Extract the [X, Y] coordinate from the center of the cell holding the provided text.  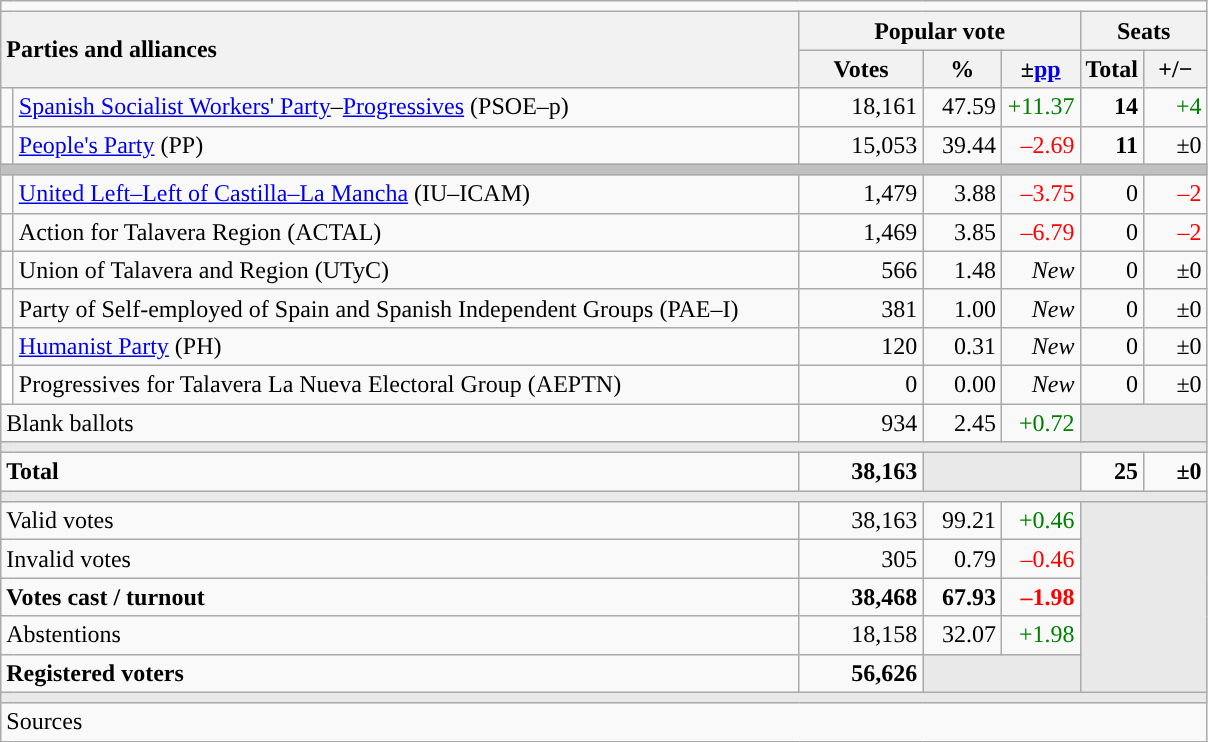
Spanish Socialist Workers' Party–Progressives (PSOE–p) [406, 107]
934 [861, 423]
Registered voters [400, 673]
–3.75 [1040, 194]
Sources [604, 722]
38,468 [861, 597]
0.79 [962, 559]
0.31 [962, 346]
Invalid votes [400, 559]
39.44 [962, 145]
25 [1112, 472]
381 [861, 308]
18,158 [861, 635]
56,626 [861, 673]
Blank ballots [400, 423]
+1.98 [1040, 635]
Progressives for Talavera La Nueva Electoral Group (AEPTN) [406, 384]
Action for Talavera Region (ACTAL) [406, 232]
Seats [1144, 31]
Abstentions [400, 635]
1,469 [861, 232]
–0.46 [1040, 559]
Humanist Party (PH) [406, 346]
Union of Talavera and Region (UTyC) [406, 270]
+0.72 [1040, 423]
11 [1112, 145]
32.07 [962, 635]
0.00 [962, 384]
Popular vote [940, 31]
2.45 [962, 423]
+0.46 [1040, 521]
+/− [1176, 69]
Votes [861, 69]
47.59 [962, 107]
120 [861, 346]
1.00 [962, 308]
–6.79 [1040, 232]
Valid votes [400, 521]
–2.69 [1040, 145]
Party of Self-employed of Spain and Spanish Independent Groups (PAE–I) [406, 308]
People's Party (PP) [406, 145]
3.85 [962, 232]
1,479 [861, 194]
3.88 [962, 194]
305 [861, 559]
United Left–Left of Castilla–La Mancha (IU–ICAM) [406, 194]
15,053 [861, 145]
Parties and alliances [400, 50]
+4 [1176, 107]
Votes cast / turnout [400, 597]
566 [861, 270]
% [962, 69]
+11.37 [1040, 107]
99.21 [962, 521]
1.48 [962, 270]
18,161 [861, 107]
±pp [1040, 69]
67.93 [962, 597]
–1.98 [1040, 597]
14 [1112, 107]
